Detect which cell encompasses the target text, then output its [X, Y] center coordinate. 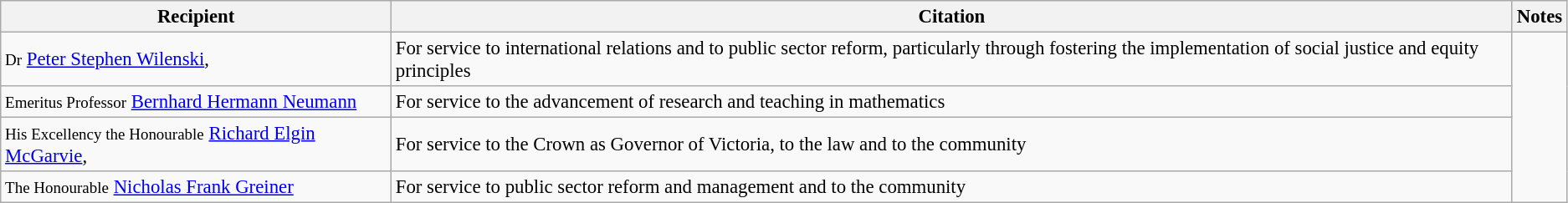
Emeritus Professor Bernhard Hermann Neumann [196, 102]
For service to public sector reform and management and to the community [951, 187]
Dr Peter Stephen Wilenski, [196, 60]
His Excellency the Honourable Richard Elgin McGarvie, [196, 145]
Recipient [196, 17]
Notes [1540, 17]
Citation [951, 17]
For service to the advancement of research and teaching in mathematics [951, 102]
For service to the Crown as Governor of Victoria, to the law and to the community [951, 145]
The Honourable Nicholas Frank Greiner [196, 187]
